Return the [X, Y] coordinate for the center point of the cell that contains the specified text.  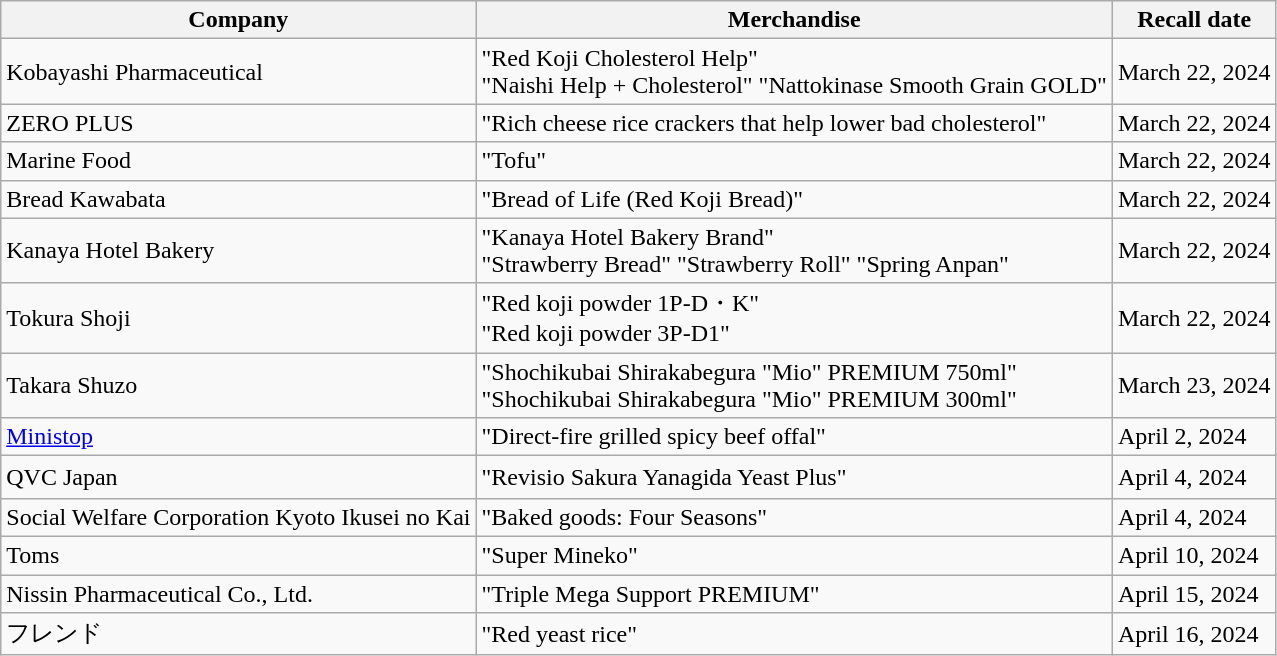
フレンド [238, 634]
April 10, 2024 [1194, 555]
Recall date [1194, 20]
"Baked goods: Four Seasons" [794, 517]
"Triple Mega Support PREMIUM" [794, 593]
ZERO PLUS [238, 123]
"Red Koji Cholesterol Help""Naishi Help + Cholesterol" "Nattokinase Smooth Grain GOLD" [794, 72]
Kanaya Hotel Bakery [238, 250]
"Shochikubai Shirakabegura "Mio" PREMIUM 750ml""Shochikubai Shirakabegura "Mio" PREMIUM 300ml" [794, 386]
April 15, 2024 [1194, 593]
Bread Kawabata [238, 199]
"Tofu" [794, 161]
QVC Japan [238, 478]
"Red yeast rice" [794, 634]
Kobayashi Pharmaceutical [238, 72]
April 2, 2024 [1194, 437]
Company [238, 20]
Social Welfare Corporation Kyoto Ikusei no Kai [238, 517]
Merchandise [794, 20]
"Rich cheese rice crackers that help lower bad cholesterol" [794, 123]
"Direct-fire grilled spicy beef offal" [794, 437]
Ministop [238, 437]
"Bread of Life (Red Koji Bread)" [794, 199]
"Kanaya Hotel Bakery Brand""Strawberry Bread" "Strawberry Roll" "Spring Anpan" [794, 250]
Takara Shuzo [238, 386]
Tokura Shoji [238, 318]
"Revisio Sakura Yanagida Yeast Plus" [794, 478]
Nissin Pharmaceutical Co., Ltd. [238, 593]
Toms [238, 555]
April 16, 2024 [1194, 634]
"Red koji powder 1P-D・K""Red koji powder 3P-D1" [794, 318]
March 23, 2024 [1194, 386]
"Super Mineko" [794, 555]
Marine Food [238, 161]
